For the text-containing cell, return its midpoint in (X, Y) coordinate format. 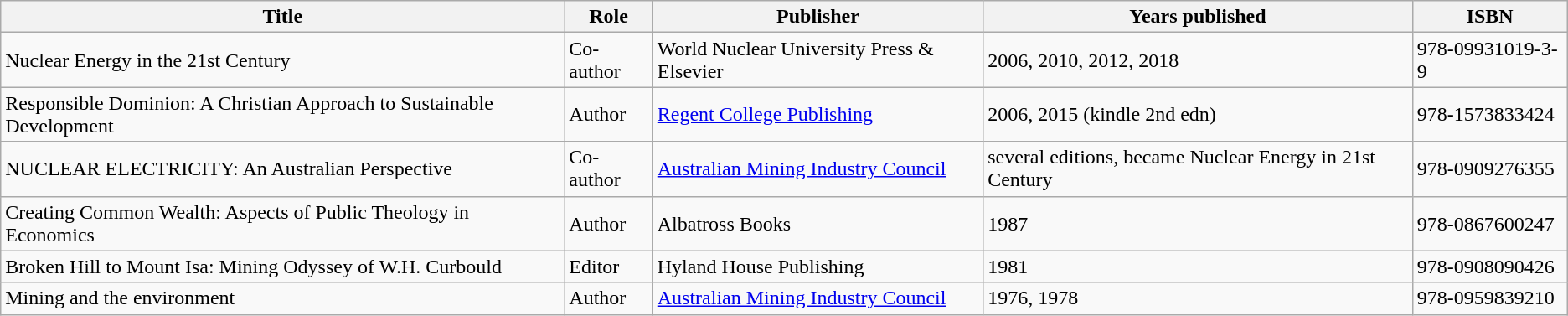
Broken Hill to Mount Isa: Mining Odyssey of W.H. Curbould (283, 267)
Publisher (818, 17)
978-0867600247 (1489, 223)
Title (283, 17)
Role (608, 17)
Creating Common Wealth: Aspects of Public Theology in Economics (283, 223)
Hyland House Publishing (818, 267)
Albatross Books (818, 223)
NUCLEAR ELECTRICITY: An Australian Perspective (283, 169)
2006, 2015 (kindle 2nd edn) (1198, 114)
1976, 1978 (1198, 298)
ISBN (1489, 17)
1987 (1198, 223)
World Nuclear University Press & Elsevier (818, 60)
978-09931019-3-9 (1489, 60)
2006, 2010, 2012, 2018 (1198, 60)
Regent College Publishing (818, 114)
Years published (1198, 17)
Responsible Dominion: A Christian Approach to Sustainable Development (283, 114)
Nuclear Energy in the 21st Century (283, 60)
Mining and the environment (283, 298)
978-0908090426 (1489, 267)
several editions, became Nuclear Energy in 21st Century (1198, 169)
978-0909276355 (1489, 169)
Editor (608, 267)
978-0959839210 (1489, 298)
1981 (1198, 267)
978-1573833424 (1489, 114)
